Capture the cell that displays the provided text and extract its (x, y) central coordinate. 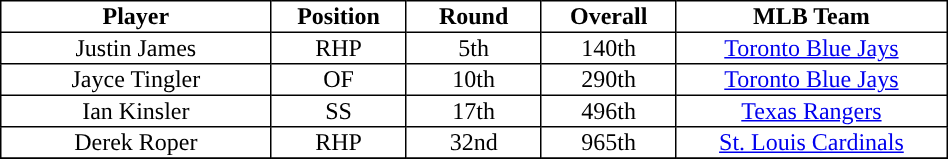
Ian Kinsler (136, 111)
St. Louis Cardinals (811, 143)
290th (608, 80)
Round (474, 17)
Justin James (136, 48)
965th (608, 143)
Position (338, 17)
5th (474, 48)
Player (136, 17)
496th (608, 111)
Texas Rangers (811, 111)
Derek Roper (136, 143)
SS (338, 111)
MLB Team (811, 17)
32nd (474, 143)
Overall (608, 17)
140th (608, 48)
10th (474, 80)
OF (338, 80)
Jayce Tingler (136, 80)
17th (474, 111)
